Detect which cell encompasses the target text, then output its (x, y) center coordinate. 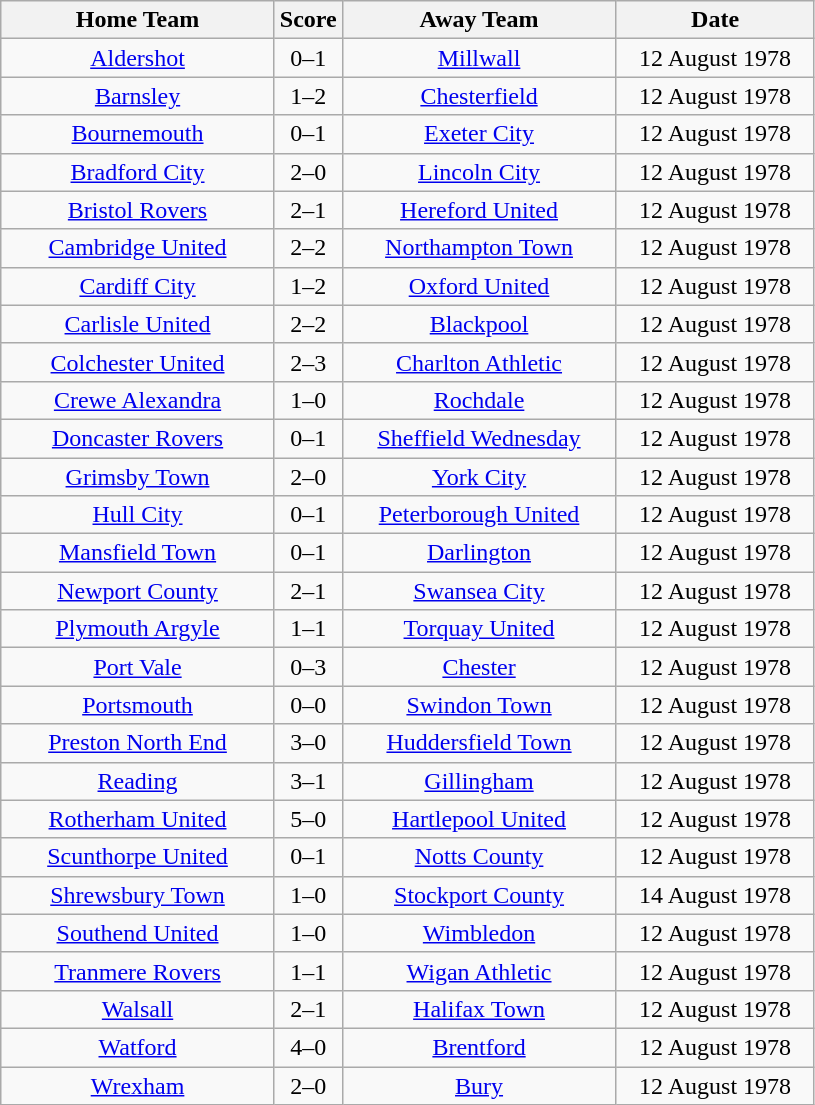
Crewe Alexandra (138, 400)
Rotherham United (138, 819)
0–3 (308, 667)
Bournemouth (138, 134)
Charlton Athletic (479, 362)
Port Vale (138, 667)
Date (716, 20)
Barnsley (138, 96)
Gillingham (479, 781)
Watford (138, 1047)
Southend United (138, 933)
14 August 1978 (716, 895)
Notts County (479, 857)
Cambridge United (138, 248)
Plymouth Argyle (138, 629)
Brentford (479, 1047)
Swindon Town (479, 705)
York City (479, 477)
Peterborough United (479, 515)
Millwall (479, 58)
Wigan Athletic (479, 971)
Oxford United (479, 286)
Home Team (138, 20)
0–0 (308, 705)
Doncaster Rovers (138, 438)
Carlisle United (138, 324)
Portsmouth (138, 705)
Bury (479, 1085)
Hereford United (479, 210)
Mansfield Town (138, 553)
Wrexham (138, 1085)
Hartlepool United (479, 819)
Grimsby Town (138, 477)
Cardiff City (138, 286)
Torquay United (479, 629)
Wimbledon (479, 933)
Score (308, 20)
Shrewsbury Town (138, 895)
Swansea City (479, 591)
5–0 (308, 819)
4–0 (308, 1047)
Chester (479, 667)
Exeter City (479, 134)
3–1 (308, 781)
Newport County (138, 591)
Chesterfield (479, 96)
Northampton Town (479, 248)
Bradford City (138, 172)
Stockport County (479, 895)
Bristol Rovers (138, 210)
Tranmere Rovers (138, 971)
Aldershot (138, 58)
Lincoln City (479, 172)
2–3 (308, 362)
Scunthorpe United (138, 857)
Away Team (479, 20)
Hull City (138, 515)
Reading (138, 781)
3–0 (308, 743)
Blackpool (479, 324)
Colchester United (138, 362)
Halifax Town (479, 1009)
Preston North End (138, 743)
Rochdale (479, 400)
Darlington (479, 553)
Walsall (138, 1009)
Huddersfield Town (479, 743)
Sheffield Wednesday (479, 438)
